Provide the [X, Y] coordinate of the cell's center where the given text is located.  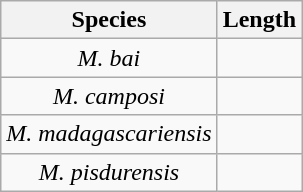
M. pisdurensis [109, 172]
Length [259, 20]
M. camposi [109, 96]
M. bai [109, 58]
Species [109, 20]
M. madagascariensis [109, 134]
